Locate the cell with the specified text and output its (x, y) center coordinate. 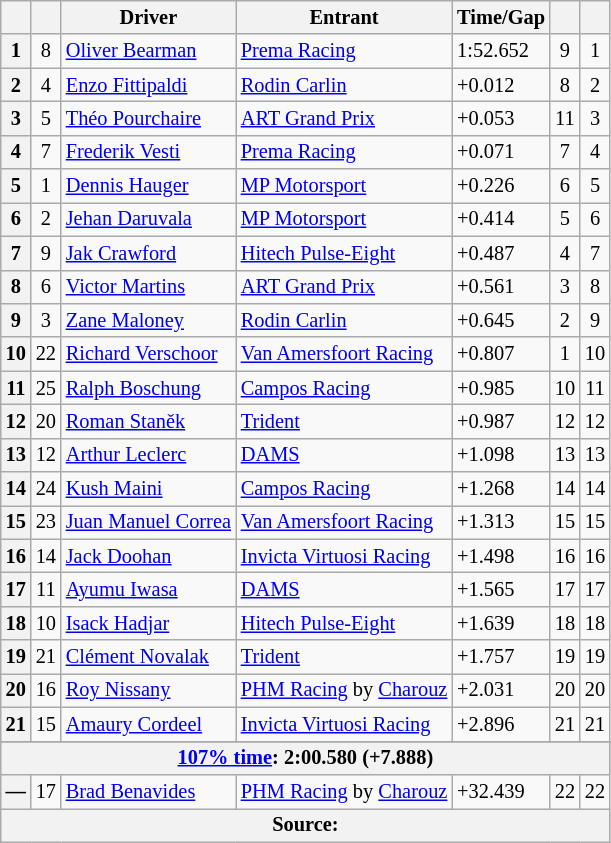
+0.987 (501, 421)
Roy Nissany (148, 690)
+0.053 (501, 118)
Ralph Boschung (148, 388)
+2.031 (501, 690)
Source: (306, 825)
+0.226 (501, 186)
+1.498 (501, 556)
+1.565 (501, 589)
— (16, 791)
Ayumu Iwasa (148, 589)
Enzo Fittipaldi (148, 85)
Arthur Leclerc (148, 455)
Roman Staněk (148, 421)
Dennis Hauger (148, 186)
+1.757 (501, 657)
Juan Manuel Correa (148, 522)
Jack Doohan (148, 556)
1:52.652 (501, 51)
+0.414 (501, 219)
+0.645 (501, 320)
Kush Maini (148, 489)
+0.985 (501, 388)
Clément Novalak (148, 657)
24 (46, 489)
Jak Crawford (148, 253)
Zane Maloney (148, 320)
Isack Hadjar (148, 623)
+1.268 (501, 489)
25 (46, 388)
Victor Martins (148, 287)
+2.896 (501, 724)
23 (46, 522)
+0.807 (501, 354)
Time/Gap (501, 17)
Oliver Bearman (148, 51)
Entrant (344, 17)
+1.639 (501, 623)
+1.313 (501, 522)
Brad Benavides (148, 791)
+0.487 (501, 253)
107% time: 2:00.580 (+7.888) (306, 758)
Driver (148, 17)
Théo Pourchaire (148, 118)
Frederik Vesti (148, 152)
Amaury Cordeel (148, 724)
+32.439 (501, 791)
Richard Verschoor (148, 354)
+0.071 (501, 152)
+1.098 (501, 455)
+0.561 (501, 287)
+0.012 (501, 85)
Jehan Daruvala (148, 219)
